Search for the cell housing the specified text and yield its [X, Y] center coordinate. 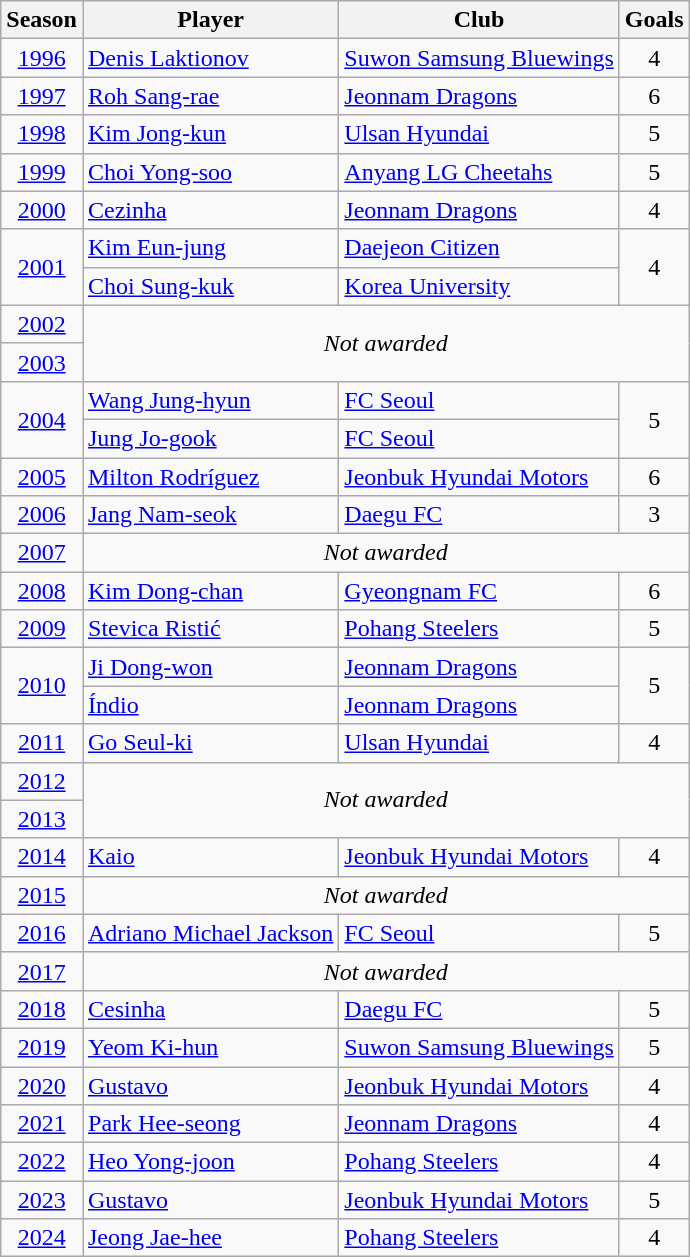
2021 [42, 1124]
2005 [42, 477]
2022 [42, 1162]
2023 [42, 1200]
Choi Yong-soo [210, 172]
2016 [42, 933]
Jung Jo-gook [210, 438]
Season [42, 20]
2009 [42, 629]
1999 [42, 172]
Wang Jung-hyun [210, 400]
2002 [42, 324]
Stevica Ristić [210, 629]
Cesinha [210, 1009]
2001 [42, 267]
2019 [42, 1047]
Cezinha [210, 210]
2017 [42, 971]
2008 [42, 591]
Daejeon Citizen [479, 248]
Yeom Ki-hun [210, 1047]
2004 [42, 419]
Choi Sung-kuk [210, 286]
Jang Nam-seok [210, 515]
Kim Eun-jung [210, 248]
2000 [42, 210]
Kaio [210, 857]
1998 [42, 134]
2011 [42, 743]
2015 [42, 895]
Roh Sang-rae [210, 96]
Korea University [479, 286]
Club [479, 20]
Goals [654, 20]
Milton Rodríguez [210, 477]
Denis Laktionov [210, 58]
3 [654, 515]
2007 [42, 553]
Índio [210, 705]
Adriano Michael Jackson [210, 933]
Go Seul-ki [210, 743]
2020 [42, 1085]
Anyang LG Cheetahs [479, 172]
Gyeongnam FC [479, 591]
Park Hee-seong [210, 1124]
Kim Dong-chan [210, 591]
2014 [42, 857]
2018 [42, 1009]
1997 [42, 96]
Player [210, 20]
Ji Dong-won [210, 667]
2006 [42, 515]
2024 [42, 1238]
2010 [42, 686]
Kim Jong-kun [210, 134]
1996 [42, 58]
2003 [42, 362]
Heo Yong-joon [210, 1162]
2012 [42, 781]
Jeong Jae-hee [210, 1238]
2013 [42, 819]
